Capture the cell that displays the provided text and extract its (x, y) central coordinate. 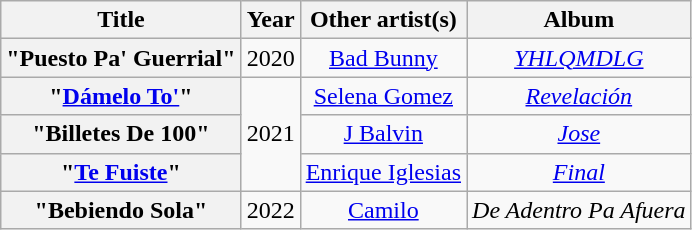
2020 (270, 58)
"Te Fuiste" (121, 172)
2021 (270, 134)
Enrique Iglesias (383, 172)
Bad Bunny (383, 58)
Final (580, 172)
Other artist(s) (383, 20)
"Dámelo To'" (121, 96)
Title (121, 20)
YHLQMDLG (580, 58)
"Billetes De 100" (121, 134)
"Bebiendo Sola" (121, 210)
"Puesto Pa' Guerrial" (121, 58)
De Adentro Pa Afuera (580, 210)
Revelación (580, 96)
Jose (580, 134)
Album (580, 20)
J Balvin (383, 134)
Selena Gomez (383, 96)
Camilo (383, 210)
2022 (270, 210)
Year (270, 20)
